Locate the cell with the specified text and output its (x, y) center coordinate. 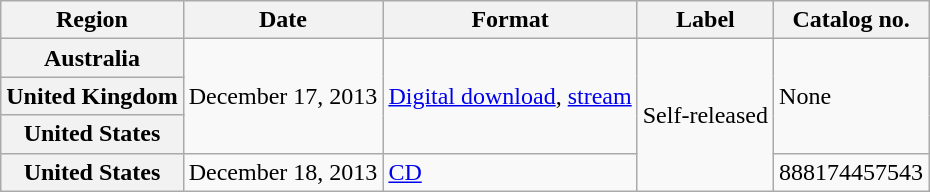
December 17, 2013 (283, 96)
CD (510, 172)
Self-released (705, 115)
Australia (92, 58)
Catalog no. (852, 20)
Format (510, 20)
Region (92, 20)
Label (705, 20)
Date (283, 20)
None (852, 96)
December 18, 2013 (283, 172)
United Kingdom (92, 96)
888174457543 (852, 172)
Digital download, stream (510, 96)
